Return the (x, y) coordinate for the center point of the cell that contains the specified text.  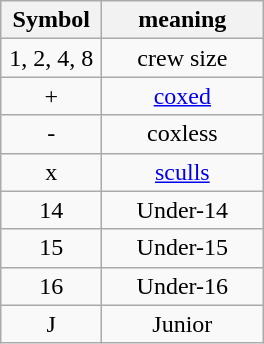
15 (52, 248)
coxless (182, 134)
16 (52, 286)
Junior (182, 324)
meaning (182, 20)
Under-16 (182, 286)
1, 2, 4, 8 (52, 58)
crew size (182, 58)
Under-14 (182, 210)
coxed (182, 96)
Symbol (52, 20)
J (52, 324)
+ (52, 96)
sculls (182, 172)
14 (52, 210)
- (52, 134)
Under-15 (182, 248)
x (52, 172)
